Extract the (x, y) coordinate from the center of the cell holding the provided text.  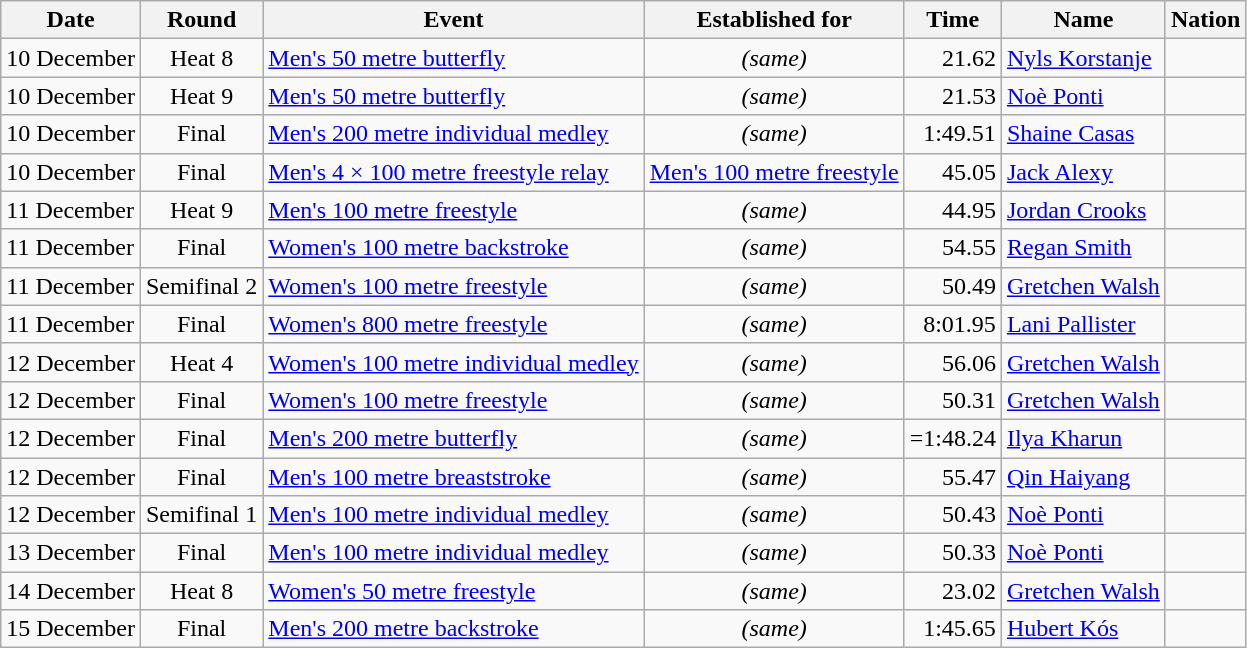
Nyls Korstanje (1083, 58)
Jordan Crooks (1083, 210)
Time (952, 20)
13 December (71, 553)
23.02 (952, 591)
Men's 100 metre breaststroke (454, 477)
50.49 (952, 286)
1:49.51 (952, 134)
55.47 (952, 477)
Name (1083, 20)
Jack Alexy (1083, 172)
56.06 (952, 362)
Round (201, 20)
Men's 200 metre butterfly (454, 438)
1:45.65 (952, 629)
8:01.95 (952, 324)
Nation (1205, 20)
Women's 100 metre backstroke (454, 248)
50.43 (952, 515)
Semifinal 2 (201, 286)
44.95 (952, 210)
15 December (71, 629)
Established for (774, 20)
Ilya Kharun (1083, 438)
Qin Haiyang (1083, 477)
Men's 4 × 100 metre freestyle relay (454, 172)
Hubert Kós (1083, 629)
Women's 50 metre freestyle (454, 591)
Heat 4 (201, 362)
14 December (71, 591)
Lani Pallister (1083, 324)
21.53 (952, 96)
Men's 200 metre individual medley (454, 134)
45.05 (952, 172)
Event (454, 20)
Men's 200 metre backstroke (454, 629)
Date (71, 20)
50.31 (952, 400)
21.62 (952, 58)
50.33 (952, 553)
Regan Smith (1083, 248)
=1:48.24 (952, 438)
Shaine Casas (1083, 134)
Semifinal 1 (201, 515)
Women's 100 metre individual medley (454, 362)
54.55 (952, 248)
Women's 800 metre freestyle (454, 324)
